Identify which cell holds the provided text, then report its [x, y] central coordinate. 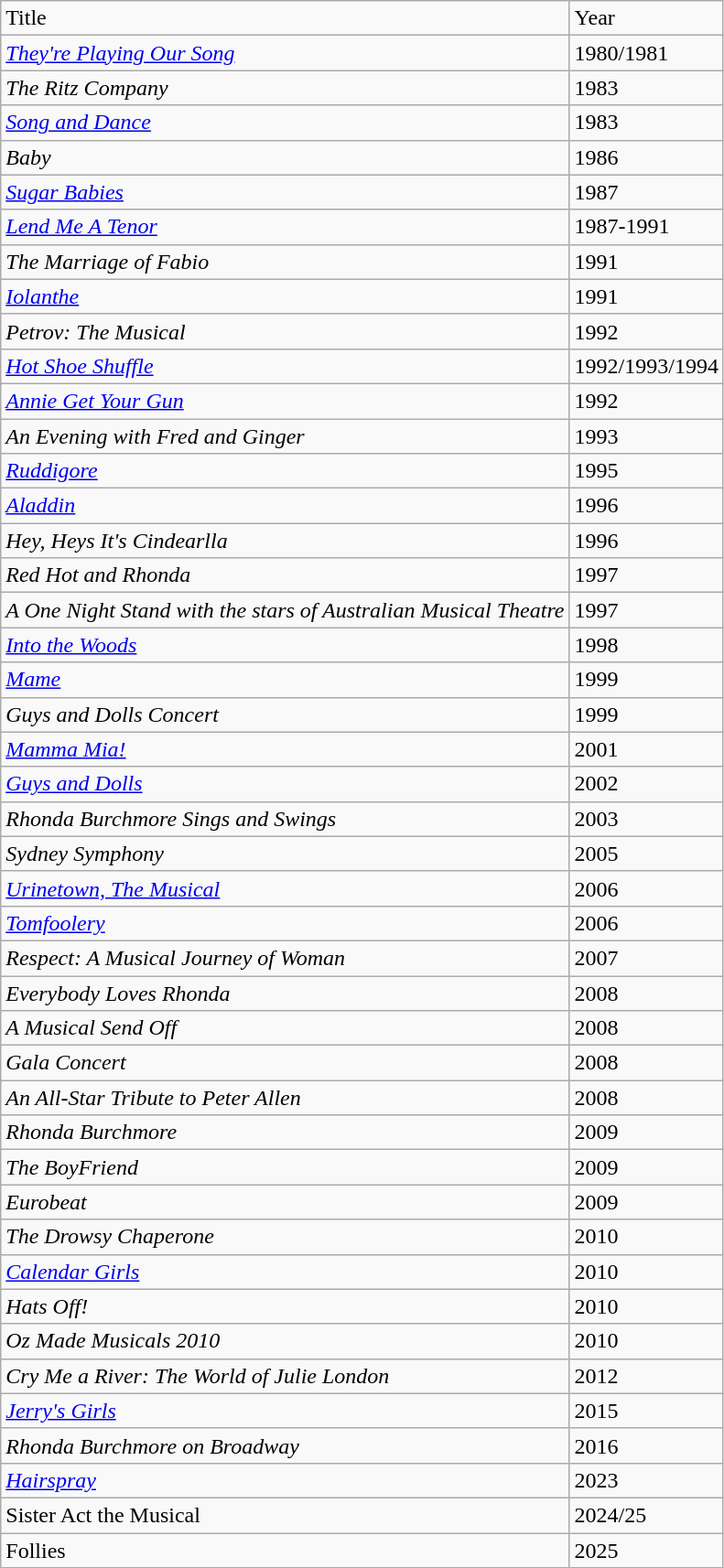
2003 [646, 819]
They're Playing Our Song [286, 53]
Iolanthe [286, 296]
A One Night Stand with the stars of Australian Musical Theatre [286, 610]
Calendar Girls [286, 1272]
The Marriage of Fabio [286, 262]
Everybody Loves Rhonda [286, 993]
The Ritz Company [286, 88]
Song and Dance [286, 123]
A Musical Send Off [286, 1028]
Respect: A Musical Journey of Woman [286, 958]
2025 [646, 1551]
2005 [646, 854]
Annie Get Your Gun [286, 401]
1992/1993/1994 [646, 366]
1986 [646, 157]
2012 [646, 1376]
Rhonda Burchmore [286, 1133]
Hot Shoe Shuffle [286, 366]
The BoyFriend [286, 1167]
Hairspray [286, 1480]
Follies [286, 1551]
Petrov: The Musical [286, 331]
Urinetown, The Musical [286, 888]
Ruddigore [286, 471]
Gala Concert [286, 1063]
2015 [646, 1411]
2023 [646, 1480]
1980/1981 [646, 53]
Rhonda Burchmore on Broadway [286, 1445]
Mamma Mia! [286, 749]
Hats Off! [286, 1306]
Year [646, 18]
1993 [646, 436]
Sugar Babies [286, 192]
Hey, Heys It's Cindearlla [286, 541]
Oz Made Musicals 2010 [286, 1341]
Baby [286, 157]
Lend Me A Tenor [286, 227]
Guys and Dolls Concert [286, 714]
Eurobeat [286, 1202]
Title [286, 18]
2007 [646, 958]
Mame [286, 680]
Into the Woods [286, 645]
1995 [646, 471]
2002 [646, 784]
An All-Star Tribute to Peter Allen [286, 1098]
Sister Act the Musical [286, 1515]
An Evening with Fred and Ginger [286, 436]
Red Hot and Rhonda [286, 575]
1987 [646, 192]
Sydney Symphony [286, 854]
2016 [646, 1445]
Rhonda Burchmore Sings and Swings [286, 819]
Tomfoolery [286, 923]
Cry Me a River: The World of Julie London [286, 1376]
1998 [646, 645]
2024/25 [646, 1515]
2001 [646, 749]
Jerry's Girls [286, 1411]
The Drowsy Chaperone [286, 1237]
1987-1991 [646, 227]
Aladdin [286, 506]
Guys and Dolls [286, 784]
